Search for the cell housing the specified text and yield its (X, Y) center coordinate. 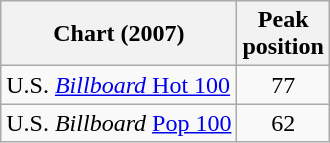
Chart (2007) (119, 34)
77 (283, 85)
U.S. Billboard Hot 100 (119, 85)
U.S. Billboard Pop 100 (119, 123)
Peakposition (283, 34)
62 (283, 123)
